Search for the cell housing the specified text and yield its [x, y] center coordinate. 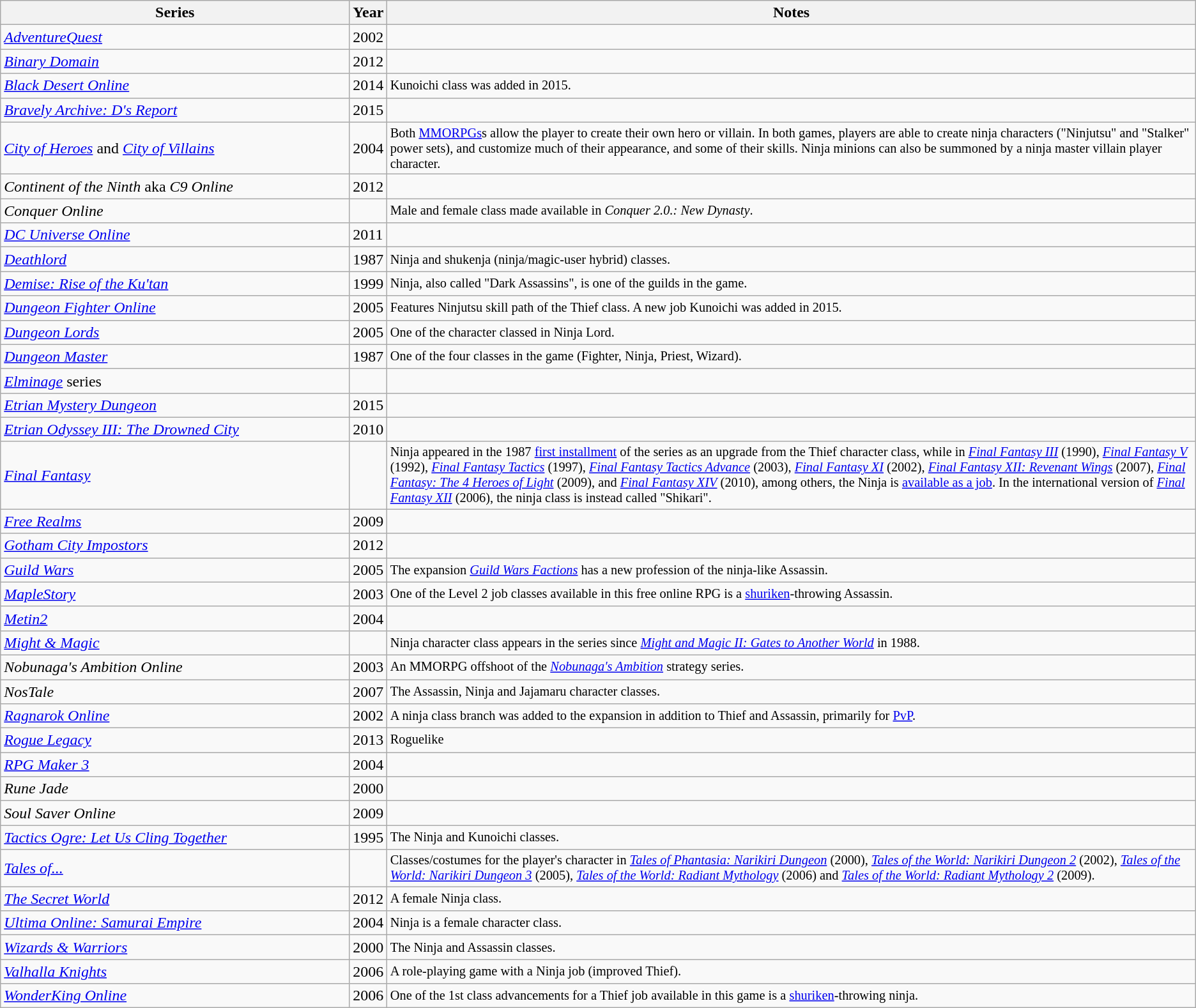
Dungeon Lords [175, 332]
Ninja and shukenja (ninja/magic-user hybrid) classes. [791, 259]
Year [368, 13]
Nobunaga's Ambition Online [175, 667]
Series [175, 13]
A female Ninja class. [791, 899]
Metin2 [175, 618]
One of the four classes in the game (Fighter, Ninja, Priest, Wizard). [791, 356]
Wizards & Warriors [175, 947]
Gotham City Impostors [175, 546]
MapleStory [175, 594]
Black Desert Online [175, 86]
Soul Saver Online [175, 813]
Roguelike [791, 740]
Might & Magic [175, 643]
The Secret World [175, 899]
2014 [368, 86]
Ninja character class appears in the series since Might and Magic II: Gates to Another World in 1988. [791, 643]
2007 [368, 692]
Rune Jade [175, 789]
Bravely Archive: D's Report [175, 110]
Ultima Online: Samurai Empire [175, 923]
Guild Wars [175, 570]
DC Universe Online [175, 235]
One of the character classed in Ninja Lord. [791, 332]
Dungeon Fighter Online [175, 308]
Valhalla Knights [175, 972]
2011 [368, 235]
Male and female class made available in Conquer 2.0.: New Dynasty. [791, 211]
Tales of... [175, 868]
RPG Maker 3 [175, 765]
Free Realms [175, 521]
The Ninja and Assassin classes. [791, 947]
The Ninja and Kunoichi classes. [791, 837]
Deathlord [175, 259]
Etrian Odyssey III: The Drowned City [175, 429]
WonderKing Online [175, 996]
1999 [368, 284]
1995 [368, 837]
Elminage series [175, 381]
Continent of the Ninth aka C9 Online [175, 187]
An MMORPG offshoot of the Nobunaga's Ambition strategy series. [791, 667]
Ninja, also called "Dark Assassins", is one of the guilds in the game. [791, 284]
Dungeon Master [175, 356]
City of Heroes and City of Villains [175, 148]
A role-playing game with a Ninja job (improved Thief). [791, 972]
One of the Level 2 job classes available in this free online RPG is a shuriken-throwing Assassin. [791, 594]
Kunoichi class was added in 2015. [791, 86]
The Assassin, Ninja and Jajamaru character classes. [791, 692]
Etrian Mystery Dungeon [175, 405]
Conquer Online [175, 211]
A ninja class branch was added to the expansion in addition to Thief and Assassin, primarily for PvP. [791, 716]
Ragnarok Online [175, 716]
AdventureQuest [175, 37]
One of the 1st class advancements for a Thief job available in this game is a shuriken-throwing ninja. [791, 996]
Rogue Legacy [175, 740]
Final Fantasy [175, 475]
Features Ninjutsu skill path of the Thief class. A new job Kunoichi was added in 2015. [791, 308]
Demise: Rise of the Ku'tan [175, 284]
Binary Domain [175, 61]
2010 [368, 429]
2013 [368, 740]
The expansion Guild Wars Factions has a new profession of the ninja-like Assassin. [791, 570]
Tactics Ogre: Let Us Cling Together [175, 837]
Notes [791, 13]
Ninja is a female character class. [791, 923]
NosTale [175, 692]
